Pinpoint the cell where the given text exists, returning its [x, y] midpoint coordinate. 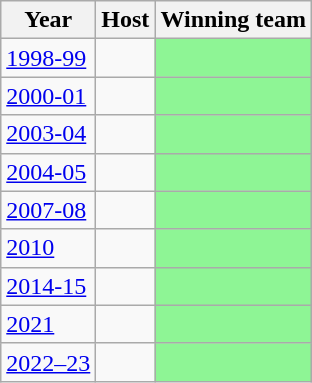
2000-01 [48, 96]
2014-15 [48, 286]
2021 [48, 324]
2004-05 [48, 172]
Host [126, 20]
Year [48, 20]
1998-99 [48, 58]
Winning team [234, 20]
2003-04 [48, 134]
2010 [48, 248]
2007-08 [48, 210]
2022–23 [48, 362]
